Return the (x, y) coordinate for the center point of the cell that contains the specified text.  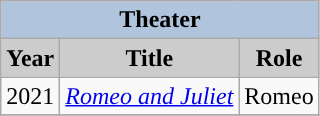
Romeo (279, 96)
Role (279, 58)
Title (150, 58)
Romeo and Juliet (150, 96)
Theater (160, 20)
Year (30, 58)
2021 (30, 96)
